Capture the cell that displays the provided text and extract its [x, y] central coordinate. 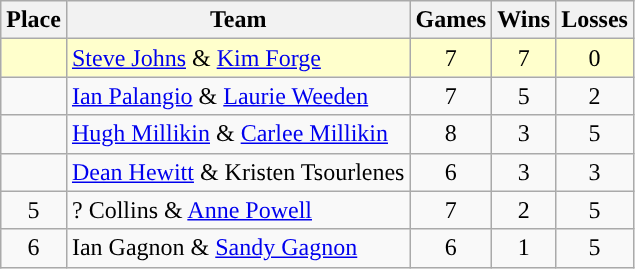
Ian Gagnon & Sandy Gagnon [238, 248]
Games [451, 20]
Place [34, 20]
? Collins & Anne Powell [238, 210]
Wins [524, 20]
8 [451, 134]
Losses [595, 20]
Hugh Millikin & Carlee Millikin [238, 134]
0 [595, 58]
1 [524, 248]
Steve Johns & Kim Forge [238, 58]
Team [238, 20]
Ian Palangio & Laurie Weeden [238, 96]
Dean Hewitt & Kristen Tsourlenes [238, 172]
